Find where the given text appears and provide that cell's center as (X, Y) coordinate. 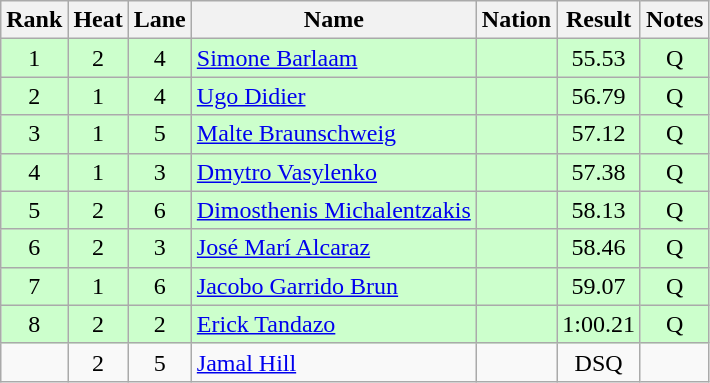
Result (599, 20)
Dmytro Vasylenko (334, 172)
Jacobo Garrido Brun (334, 286)
57.12 (599, 134)
Notes (674, 20)
57.38 (599, 172)
Heat (98, 20)
58.13 (599, 210)
José Marí Alcaraz (334, 248)
DSQ (599, 362)
59.07 (599, 286)
55.53 (599, 58)
Jamal Hill (334, 362)
Dimosthenis Michalentzakis (334, 210)
58.46 (599, 248)
Simone Barlaam (334, 58)
Ugo Didier (334, 96)
8 (34, 324)
56.79 (599, 96)
7 (34, 286)
Nation (516, 20)
Malte Braunschweig (334, 134)
Erick Tandazo (334, 324)
1:00.21 (599, 324)
Rank (34, 20)
Name (334, 20)
Lane (160, 20)
